Pinpoint the cell where the given text exists, returning its [X, Y] midpoint coordinate. 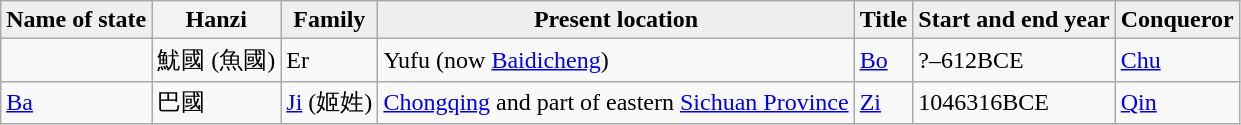
Chu [1177, 60]
Yufu (now Baidicheng) [616, 60]
Conqueror [1177, 20]
魷國 (魚國) [216, 60]
Present location [616, 20]
Name of state [76, 20]
1046316BCE [1014, 102]
Hanzi [216, 20]
Bo [884, 60]
Er [330, 60]
巴國 [216, 102]
Qin [1177, 102]
Zi [884, 102]
Ba [76, 102]
Title [884, 20]
Chongqing and part of eastern Sichuan Province [616, 102]
Family [330, 20]
Start and end year [1014, 20]
?–612BCE [1014, 60]
Ji (姬姓) [330, 102]
